Capture the cell that displays the provided text and extract its (x, y) central coordinate. 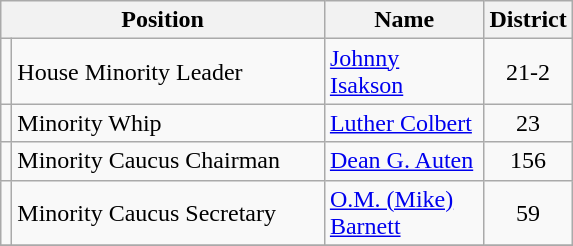
Minority Caucus Chairman (168, 161)
Minority Caucus Secretary (168, 212)
23 (528, 123)
Johnny Isakson (404, 72)
Position (163, 20)
Minority Whip (168, 123)
Luther Colbert (404, 123)
O.M. (Mike) Barnett (404, 212)
Name (404, 20)
156 (528, 161)
District (528, 20)
House Minority Leader (168, 72)
59 (528, 212)
21-2 (528, 72)
Dean G. Auten (404, 161)
